For the text-containing cell, return its midpoint in (X, Y) coordinate format. 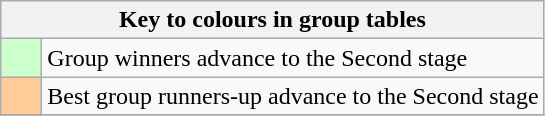
Best group runners-up advance to the Second stage (293, 96)
Group winners advance to the Second stage (293, 58)
Key to colours in group tables (272, 20)
